Provide the (x, y) coordinate of the cell's center where the given text is located.  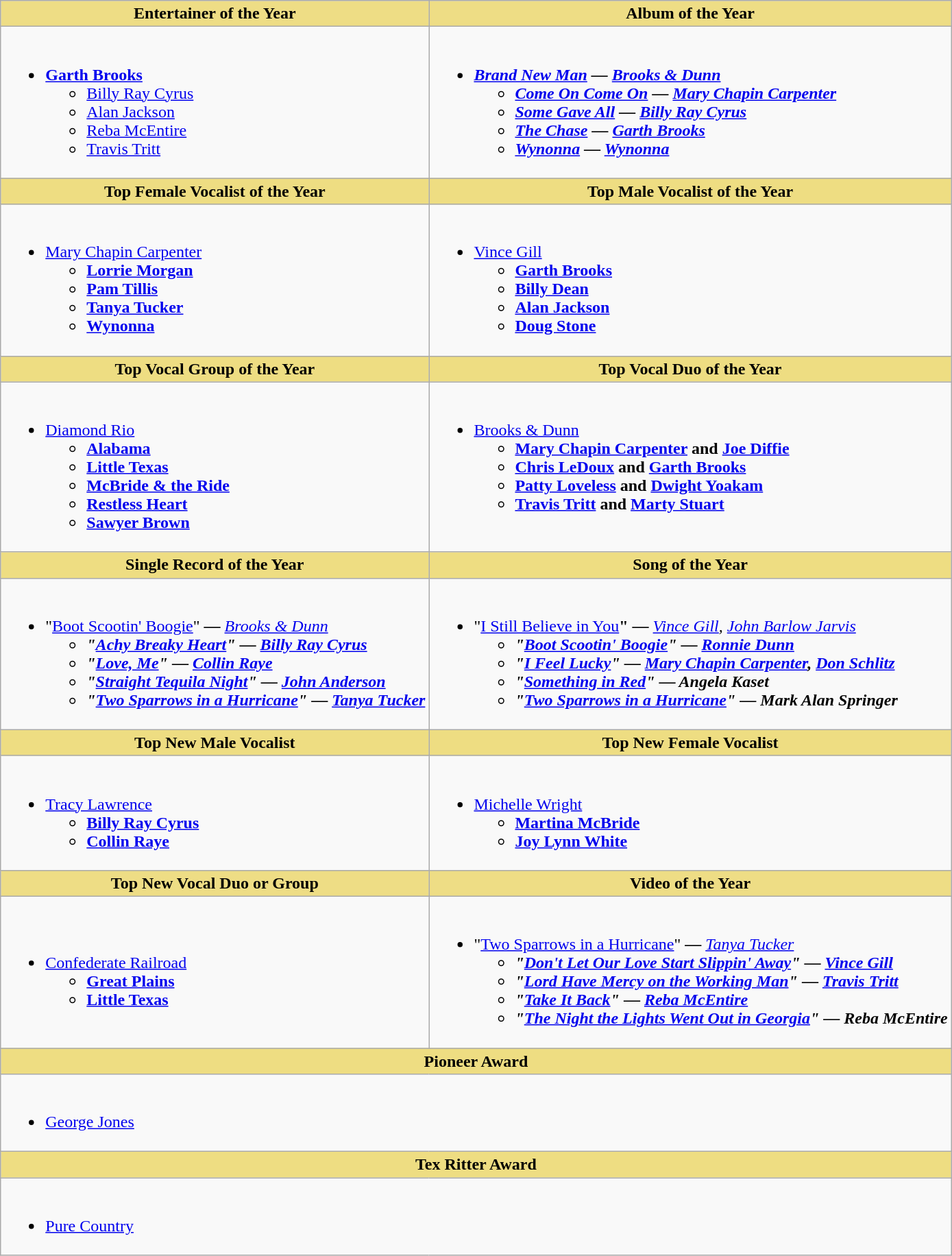
Vince GillGarth BrooksBilly DeanAlan JacksonDoug Stone (690, 280)
Brand New Man — Brooks & DunnCome On Come On — Mary Chapin CarpenterSome Gave All — Billy Ray CyrusThe Chase — Garth BrooksWynonna — Wynonna (690, 103)
George Jones (476, 1113)
Video of the Year (690, 883)
Album of the Year (690, 14)
Top Female Vocalist of the Year (215, 191)
Tracy LawrenceBilly Ray CyrusCollin Raye (215, 813)
Tex Ritter Award (476, 1165)
Top New Female Vocalist (690, 742)
Top Vocal Group of the Year (215, 369)
Garth BrooksBilly Ray CyrusAlan JacksonReba McEntireTravis Tritt (215, 103)
Entertainer of the Year (215, 14)
Diamond RioAlabamaLittle TexasMcBride & the RideRestless HeartSawyer Brown (215, 467)
Top Vocal Duo of the Year (690, 369)
Mary Chapin CarpenterLorrie MorganPam TillisTanya TuckerWynonna (215, 280)
Song of the Year (690, 565)
Pure Country (476, 1216)
Pioneer Award (476, 1061)
Top New Vocal Duo or Group (215, 883)
Confederate RailroadGreat PlainsLittle Texas (215, 972)
Single Record of the Year (215, 565)
Top New Male Vocalist (215, 742)
Michelle WrightMartina McBrideJoy Lynn White (690, 813)
Top Male Vocalist of the Year (690, 191)
Brooks & DunnMary Chapin Carpenter and Joe DiffieChris LeDoux and Garth BrooksPatty Loveless and Dwight YoakamTravis Tritt and Marty Stuart (690, 467)
